From the cell containing the given text, extract its center point as [X, Y] coordinate. 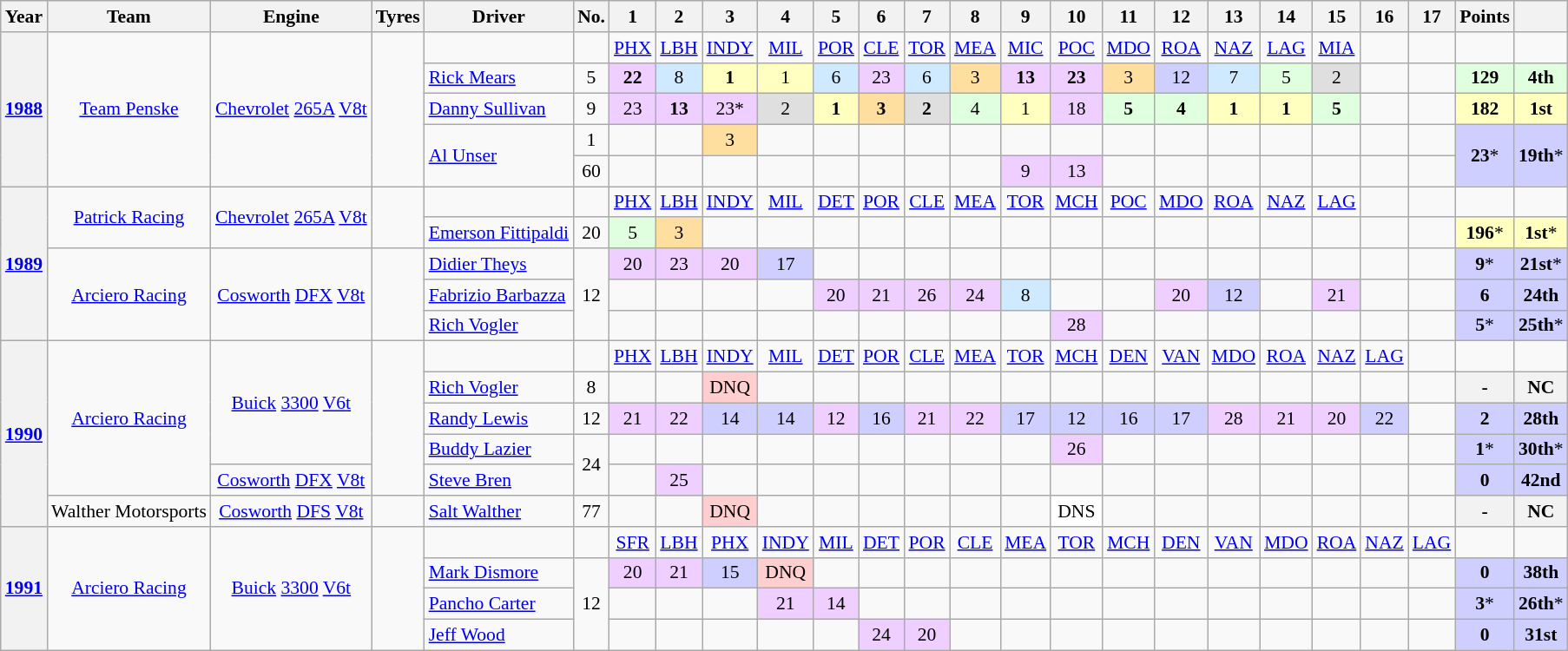
1989 [24, 264]
77 [591, 511]
Walther Motorsports [128, 511]
Randy Lewis [498, 418]
21st* [1541, 264]
DNS [1077, 511]
Cosworth DFS V8t [292, 511]
No. [591, 16]
SFR [632, 542]
25 [679, 481]
Al Unser [498, 156]
MIC [1025, 48]
38th [1541, 573]
4th [1541, 78]
30th* [1541, 450]
31st [1541, 635]
60 [591, 171]
1988 [24, 109]
MIA [1337, 48]
9* [1485, 264]
Pancho Carter [498, 604]
11 [1129, 16]
Tyres [398, 16]
10 [1077, 16]
19th* [1541, 156]
196* [1485, 233]
1990 [24, 434]
Danny Sullivan [498, 109]
182 [1485, 109]
Points [1485, 16]
Mark Dismore [498, 573]
Driver [498, 16]
Salt Walther [498, 511]
Year [24, 16]
28th [1541, 418]
Buddy Lazier [498, 450]
Team Penske [128, 109]
26th* [1541, 604]
Rick Mears [498, 78]
3* [1485, 604]
Jeff Wood [498, 635]
42nd [1541, 481]
1991 [24, 589]
Didier Theys [498, 264]
1st* [1541, 233]
129 [1485, 78]
Engine [292, 16]
Team [128, 16]
24th [1541, 295]
1st [1541, 109]
Steve Bren [498, 481]
1* [1485, 450]
Patrick Racing [128, 217]
5* [1485, 325]
Emerson Fittipaldi [498, 233]
Fabrizio Barbazza [498, 295]
18 [1077, 109]
25th* [1541, 325]
